Output the [x, y] coordinate of the center of the cell containing the given text.  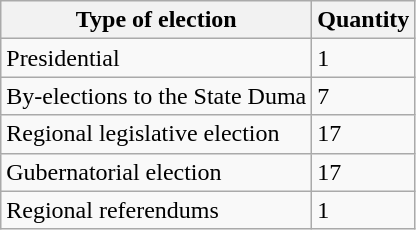
7 [364, 96]
By-elections to the State Duma [156, 96]
Gubernatorial election [156, 172]
Regional referendums [156, 210]
Quantity [364, 20]
Type of election [156, 20]
Regional legislative election [156, 134]
Presidential [156, 58]
